Provide the [X, Y] coordinate of the cell's center where the given text is located.  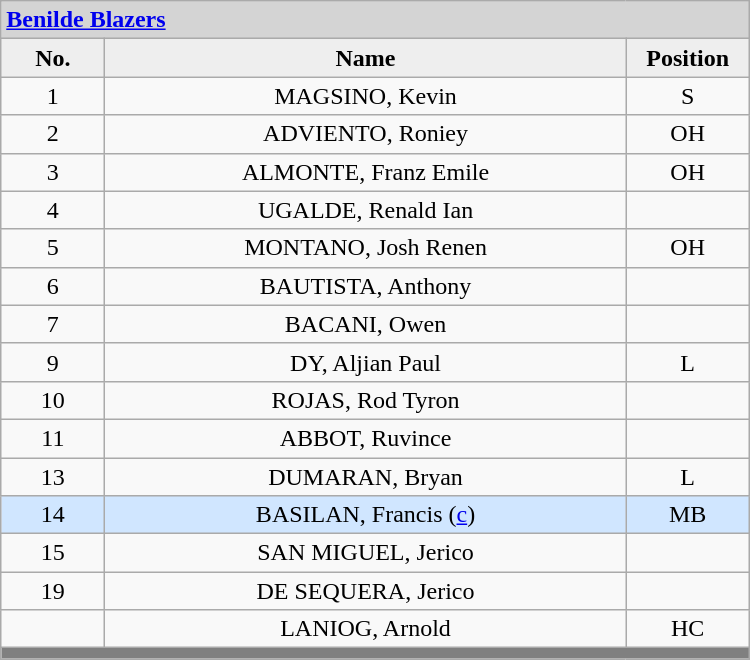
13 [53, 477]
19 [53, 591]
BAUTISTA, Anthony [366, 286]
MAGSINO, Kevin [366, 96]
HC [688, 629]
2 [53, 134]
UGALDE, Renald Ian [366, 210]
15 [53, 553]
11 [53, 438]
Benilde Blazers [375, 20]
ABBOT, Ruvince [366, 438]
10 [53, 400]
Position [688, 58]
DE SEQUERA, Jerico [366, 591]
S [688, 96]
DUMARAN, Bryan [366, 477]
LANIOG, Arnold [366, 629]
3 [53, 172]
DY, Aljian Paul [366, 362]
ADVIENTO, Roniey [366, 134]
4 [53, 210]
No. [53, 58]
9 [53, 362]
7 [53, 324]
MB [688, 515]
Name [366, 58]
SAN MIGUEL, Jerico [366, 553]
ROJAS, Rod Tyron [366, 400]
ALMONTE, Franz Emile [366, 172]
1 [53, 96]
5 [53, 248]
6 [53, 286]
MONTANO, Josh Renen [366, 248]
14 [53, 515]
BASILAN, Francis (c) [366, 515]
BACANI, Owen [366, 324]
